Pinpoint the cell where the given text exists, returning its [X, Y] midpoint coordinate. 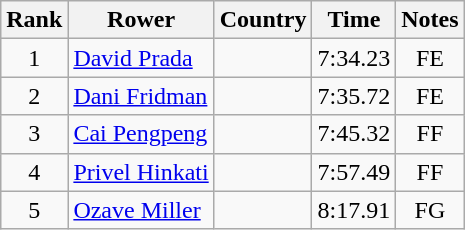
Dani Fridman [141, 96]
1 [34, 58]
FG [430, 210]
Privel Hinkati [141, 172]
Time [354, 20]
David Prada [141, 58]
Country [263, 20]
8:17.91 [354, 210]
5 [34, 210]
7:57.49 [354, 172]
7:45.32 [354, 134]
3 [34, 134]
Rower [141, 20]
4 [34, 172]
7:35.72 [354, 96]
Notes [430, 20]
Rank [34, 20]
2 [34, 96]
7:34.23 [354, 58]
Cai Pengpeng [141, 134]
Ozave Miller [141, 210]
